Extract the (X, Y) coordinate from the center of the cell holding the provided text.  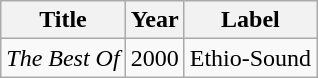
The Best Of (63, 58)
Title (63, 20)
2000 (154, 58)
Label (250, 20)
Ethio-Sound (250, 58)
Year (154, 20)
